Return (x, y) of the center of cell containing provided text 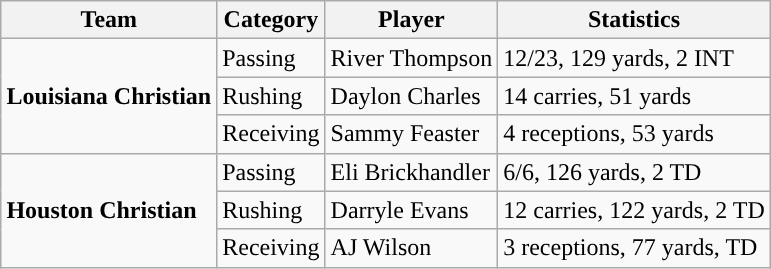
Houston Christian (109, 210)
River Thompson (412, 58)
Sammy Feaster (412, 134)
AJ Wilson (412, 248)
6/6, 126 yards, 2 TD (634, 172)
Daylon Charles (412, 96)
4 receptions, 53 yards (634, 134)
Eli Brickhandler (412, 172)
Team (109, 20)
Player (412, 20)
14 carries, 51 yards (634, 96)
12 carries, 122 yards, 2 TD (634, 210)
Statistics (634, 20)
Louisiana Christian (109, 96)
Category (271, 20)
12/23, 129 yards, 2 INT (634, 58)
Darryle Evans (412, 210)
3 receptions, 77 yards, TD (634, 248)
